Output the (x, y) coordinate of the center of the cell containing the given text.  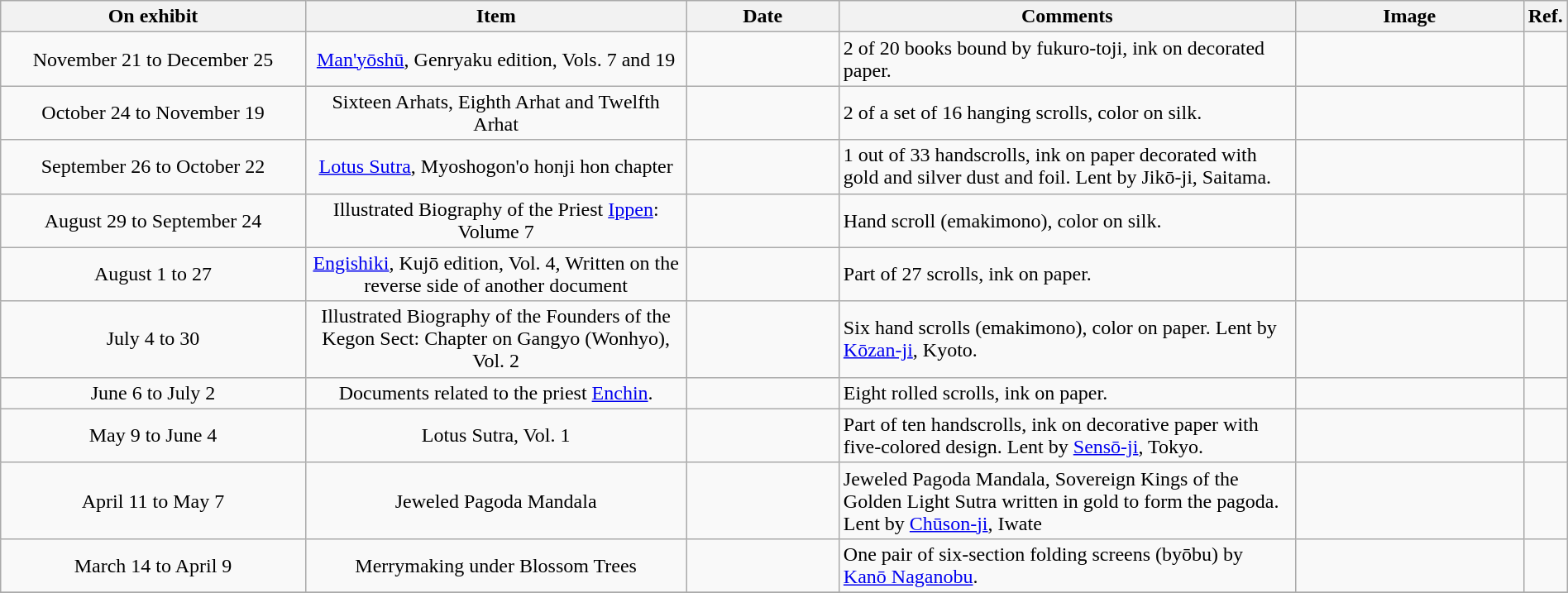
Lotus Sutra, Vol. 1 (496, 435)
August 29 to September 24 (154, 220)
Engishiki, Kujō edition, Vol. 4, Written on the reverse side of another document (496, 275)
Jeweled Pagoda Mandala (496, 500)
May 9 to June 4 (154, 435)
Comments (1067, 17)
Part of 27 scrolls, ink on paper. (1067, 275)
April 11 to May 7 (154, 500)
Eight rolled scrolls, ink on paper. (1067, 393)
July 4 to 30 (154, 339)
Date (762, 17)
Man'yōshū, Genryaku edition, Vols. 7 and 19 (496, 60)
October 24 to November 19 (154, 112)
Documents related to the priest Enchin. (496, 393)
August 1 to 27 (154, 275)
March 14 to April 9 (154, 566)
Illustrated Biography of the Priest Ippen: Volume 7 (496, 220)
1 out of 33 handscrolls, ink on paper decorated with gold and silver dust and foil. Lent by Jikō-ji, Saitama. (1067, 167)
One pair of six-section folding screens (byōbu) by Kanō Naganobu. (1067, 566)
Six hand scrolls (emakimono), color on paper. Lent by Kōzan-ji, Kyoto. (1067, 339)
2 of 20 books bound by fukuro-toji, ink on decorated paper. (1067, 60)
Image (1409, 17)
Hand scroll (emakimono), color on silk. (1067, 220)
Lotus Sutra, Myoshogon'o honji hon chapter (496, 167)
Jeweled Pagoda Mandala, Sovereign Kings of the Golden Light Sutra written in gold to form the pagoda. Lent by Chūson-ji, Iwate (1067, 500)
Merrymaking under Blossom Trees (496, 566)
September 26 to October 22 (154, 167)
Part of ten handscrolls, ink on decorative paper with five-colored design. Lent by Sensō-ji, Tokyo. (1067, 435)
Sixteen Arhats, Eighth Arhat and Twelfth Arhat (496, 112)
June 6 to July 2 (154, 393)
On exhibit (154, 17)
Item (496, 17)
November 21 to December 25 (154, 60)
Ref. (1545, 17)
Illustrated Biography of the Founders of the Kegon Sect: Chapter on Gangyo (Wonhyo), Vol. 2 (496, 339)
2 of a set of 16 hanging scrolls, color on silk. (1067, 112)
